Extract the [x, y] coordinate from the center of the cell holding the provided text.  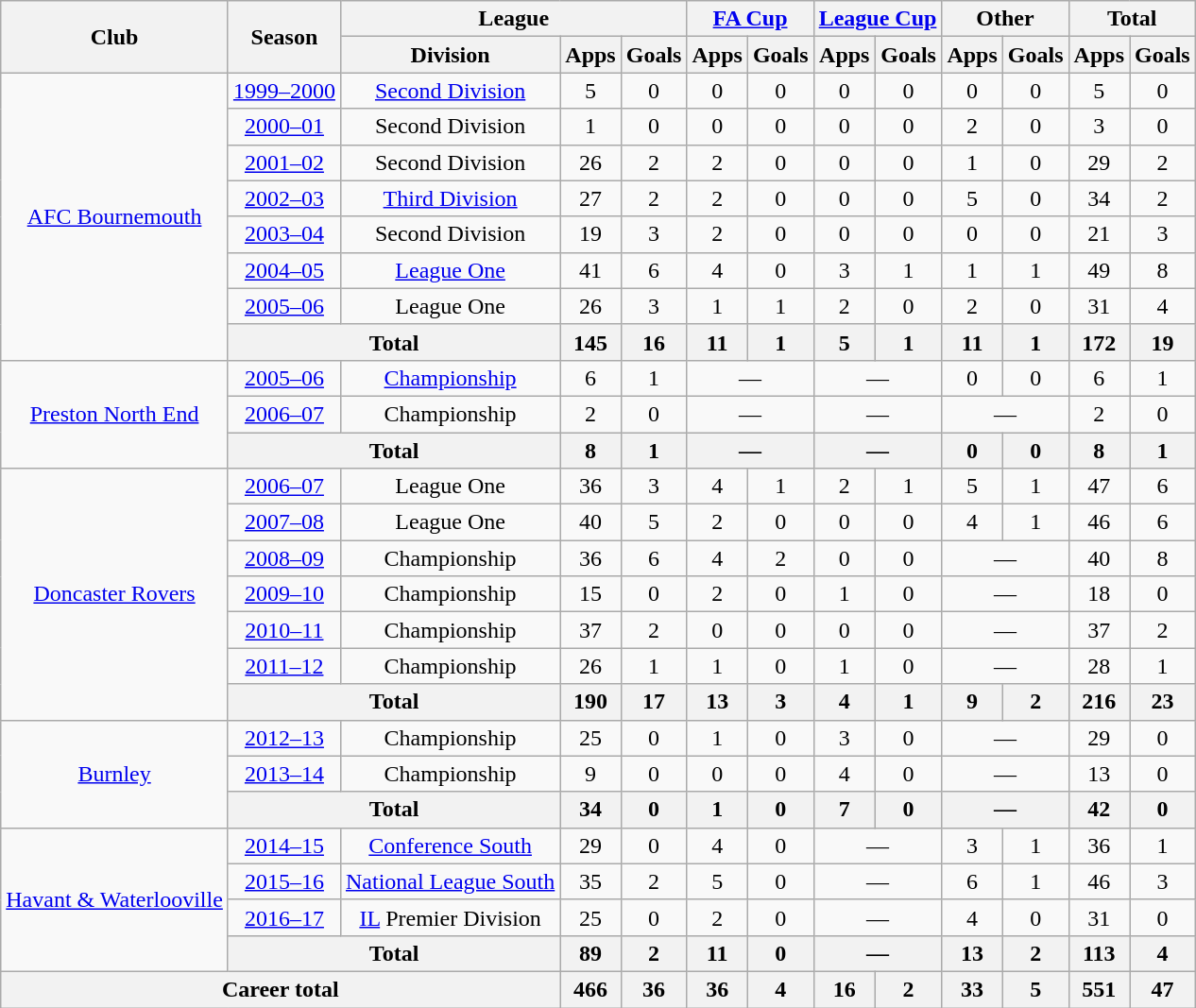
Burnley [115, 774]
35 [590, 881]
Other [1005, 19]
190 [590, 702]
IL Premier Division [450, 917]
Division [450, 55]
145 [590, 342]
2013–14 [283, 774]
33 [972, 989]
23 [1163, 702]
2000–01 [283, 127]
League Cup [878, 19]
1999–2000 [283, 91]
2008–09 [283, 558]
113 [1099, 953]
AFC Bournemouth [115, 216]
466 [590, 989]
2015–16 [283, 881]
FA Cup [750, 19]
172 [1099, 342]
2004–05 [283, 270]
National League South [450, 881]
2012–13 [283, 738]
Club [115, 37]
18 [1099, 594]
2003–04 [283, 234]
2011–12 [283, 666]
42 [1099, 810]
2009–10 [283, 594]
17 [654, 702]
216 [1099, 702]
2014–15 [283, 846]
2007–08 [283, 522]
2010–11 [283, 630]
Preston North End [115, 414]
2002–03 [283, 198]
27 [590, 198]
Conference South [450, 846]
Season [283, 37]
2016–17 [283, 917]
15 [590, 594]
Career total [281, 989]
2001–02 [283, 162]
League [514, 19]
Doncaster Rovers [115, 594]
Havant & Waterlooville [115, 899]
49 [1099, 270]
551 [1099, 989]
21 [1099, 234]
28 [1099, 666]
89 [590, 953]
Third Division [450, 198]
41 [590, 270]
7 [845, 810]
